From the cell containing the given text, extract its center point as (X, Y) coordinate. 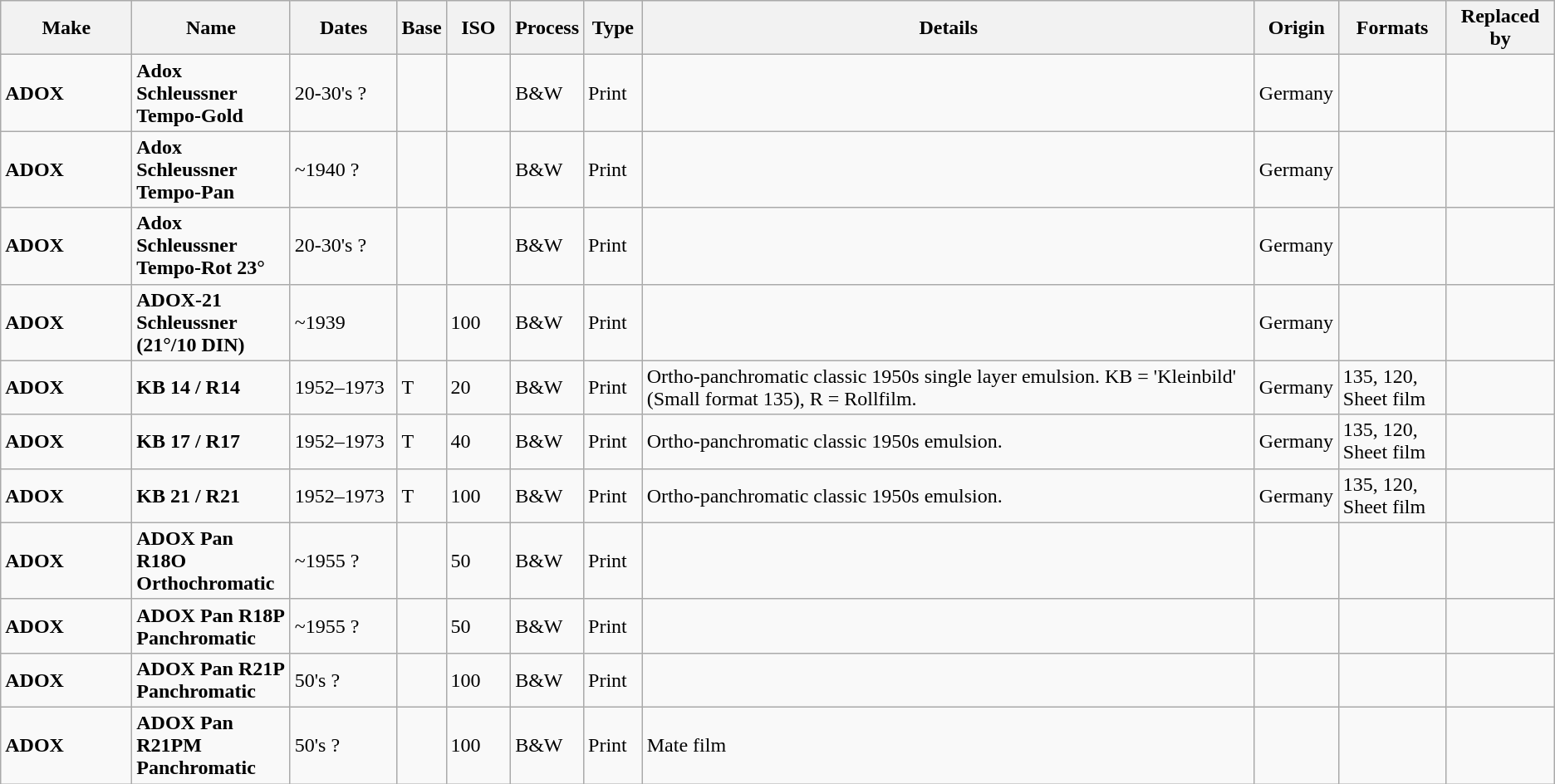
Dates (344, 28)
ISO (478, 28)
Replaced by (1500, 28)
Mate film (949, 745)
ADOX-21 Schleussner (21°/10 DIN) (211, 322)
Type (613, 28)
Name (211, 28)
Adox Schleussner Tempo-Rot 23° (211, 246)
Formats (1392, 28)
~1940 ? (344, 169)
40 (478, 442)
Adox Schleussner Tempo-Pan (211, 169)
ADOX Pan R21P Panchromatic (211, 679)
Origin (1296, 28)
Make (66, 28)
ADOX Pan R18P Panchromatic (211, 626)
Base (422, 28)
ADOX Pan R21PM Panchromatic (211, 745)
Ortho-panchromatic classic 1950s single layer emulsion. KB = 'Kleinbild' (Small format 135), R = Rollfilm. (949, 387)
~1939 (344, 322)
KB 17 / R17 (211, 442)
ADOX Pan R18O Orthochromatic (211, 561)
KB 21 / R21 (211, 495)
Process (547, 28)
KB 14 / R14 (211, 387)
Details (949, 28)
20 (478, 387)
Adox Schleussner Tempo-Gold (211, 93)
